Search for the cell housing the specified text and yield its [x, y] center coordinate. 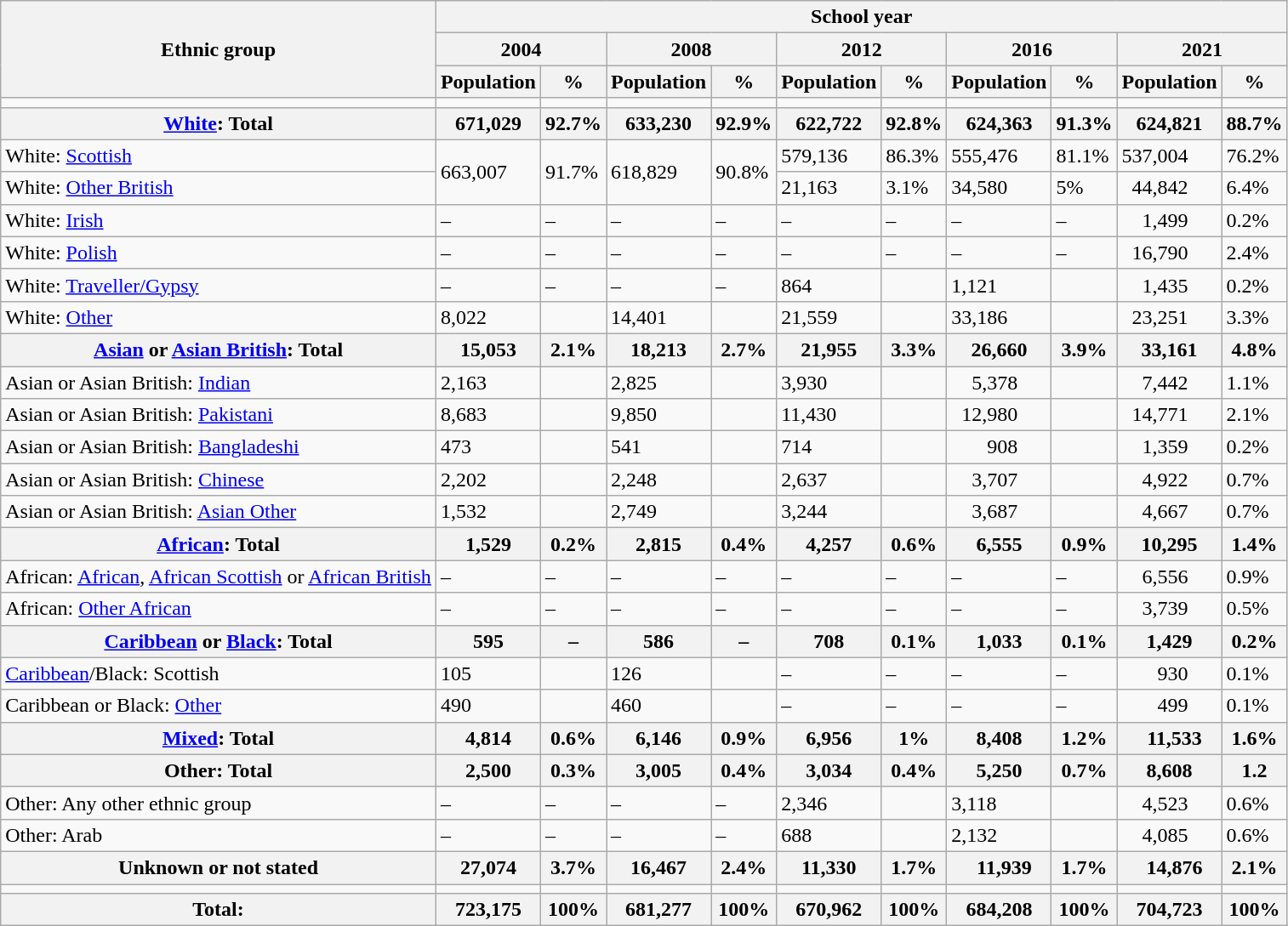
91.3% [1084, 123]
1,033 [999, 641]
624,821 [1169, 123]
126 [658, 673]
2012 [862, 49]
499 [1169, 706]
586 [658, 641]
African: African, African Scottish or African British [219, 577]
2,815 [658, 544]
2,163 [488, 382]
541 [658, 447]
622,722 [829, 123]
908 [999, 447]
490 [488, 706]
86.3% [914, 156]
2.7% [744, 349]
671,029 [488, 123]
Asian or Asian British: Chinese [219, 480]
33,186 [999, 317]
2,500 [488, 770]
681,277 [658, 910]
91.7% [573, 172]
6,956 [829, 738]
473 [488, 447]
3,687 [999, 512]
1,429 [1169, 641]
1,532 [488, 512]
3,930 [829, 382]
90.8% [744, 172]
460 [658, 706]
105 [488, 673]
14,876 [1169, 867]
2016 [1032, 49]
864 [829, 285]
1,529 [488, 544]
704,723 [1169, 910]
Mixed: Total [219, 738]
Asian or Asian British: Bangladeshi [219, 447]
14,401 [658, 317]
8,608 [1169, 770]
Total: [219, 910]
1.2% [1084, 738]
6,556 [1169, 577]
10,295 [1169, 544]
44,842 [1169, 188]
4,085 [1169, 835]
4.8% [1254, 349]
3.1% [914, 188]
21,163 [829, 188]
11,533 [1169, 738]
2,248 [658, 480]
8,022 [488, 317]
2021 [1202, 49]
9,850 [658, 415]
1,121 [999, 285]
African: Other African [219, 609]
Caribbean/Black: Scottish [219, 673]
Asian or Asian British: Total [219, 349]
Caribbean or Black: Other [219, 706]
4,523 [1169, 803]
Asian or Asian British: Pakistani [219, 415]
4,257 [829, 544]
16,790 [1169, 253]
Asian or Asian British: Indian [219, 382]
Unknown or not stated [219, 867]
0.5% [1254, 609]
537,004 [1169, 156]
16,467 [658, 867]
81.1% [1084, 156]
3,118 [999, 803]
2,637 [829, 480]
23,251 [1169, 317]
4,814 [488, 738]
1.1% [1254, 382]
6.4% [1254, 188]
2,202 [488, 480]
2004 [521, 49]
92.7% [573, 123]
1.2 [1254, 770]
8,683 [488, 415]
723,175 [488, 910]
11,430 [829, 415]
2,346 [829, 803]
4,922 [1169, 480]
27,074 [488, 867]
Caribbean or Black: Total [219, 641]
3,707 [999, 480]
White: Other [219, 317]
11,330 [829, 867]
Other: Total [219, 770]
7,442 [1169, 382]
684,208 [999, 910]
2,132 [999, 835]
Asian or Asian British: Asian Other [219, 512]
1,499 [1169, 220]
92.9% [744, 123]
92.8% [914, 123]
624,363 [999, 123]
5% [1084, 188]
African: Total [219, 544]
18,213 [658, 349]
15,053 [488, 349]
14,771 [1169, 415]
3.9% [1084, 349]
2008 [692, 49]
Other: Any other ethnic group [219, 803]
4,667 [1169, 512]
595 [488, 641]
3,005 [658, 770]
2,749 [658, 512]
34,580 [999, 188]
Ethnic group [219, 49]
633,230 [658, 123]
663,007 [488, 172]
5,378 [999, 382]
Other: Arab [219, 835]
3,244 [829, 512]
21,955 [829, 349]
1.4% [1254, 544]
3,034 [829, 770]
688 [829, 835]
White: Other British [219, 188]
White: Irish [219, 220]
1,435 [1169, 285]
26,660 [999, 349]
12,980 [999, 415]
579,136 [829, 156]
White: Total [219, 123]
5,250 [999, 770]
555,476 [999, 156]
2,825 [658, 382]
3,739 [1169, 609]
White: Traveller/Gypsy [219, 285]
930 [1169, 673]
21,559 [829, 317]
6,555 [999, 544]
11,939 [999, 867]
1% [914, 738]
618,829 [658, 172]
708 [829, 641]
School year [861, 17]
3.7% [573, 867]
714 [829, 447]
1.6% [1254, 738]
8,408 [999, 738]
88.7% [1254, 123]
76.2% [1254, 156]
6,146 [658, 738]
33,161 [1169, 349]
0.3% [573, 770]
White: Scottish [219, 156]
White: Polish [219, 253]
1,359 [1169, 447]
670,962 [829, 910]
